Output the (x, y) coordinate of the center of the cell containing the given text.  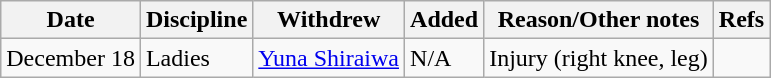
Added (444, 20)
Injury (right knee, leg) (599, 58)
Discipline (196, 20)
Reason/Other notes (599, 20)
N/A (444, 58)
Ladies (196, 58)
Refs (741, 20)
December 18 (71, 58)
Withdrew (329, 20)
Date (71, 20)
Yuna Shiraiwa (329, 58)
